Provide the [x, y] coordinate of the cell's center where the given text is located.  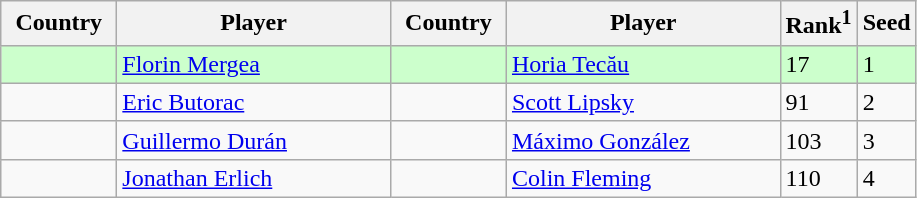
4 [886, 178]
17 [818, 64]
Guillermo Durán [254, 140]
Seed [886, 24]
91 [818, 102]
Rank1 [818, 24]
1 [886, 64]
Horia Tecău [643, 64]
2 [886, 102]
103 [818, 140]
Jonathan Erlich [254, 178]
Florin Mergea [254, 64]
Eric Butorac [254, 102]
3 [886, 140]
Scott Lipsky [643, 102]
Máximo González [643, 140]
Colin Fleming [643, 178]
110 [818, 178]
